Identify which cell holds the provided text, then report its (X, Y) central coordinate. 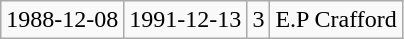
3 (258, 20)
1991-12-13 (186, 20)
E.P Crafford (336, 20)
1988-12-08 (62, 20)
